Return (X, Y) of the center of cell containing provided text 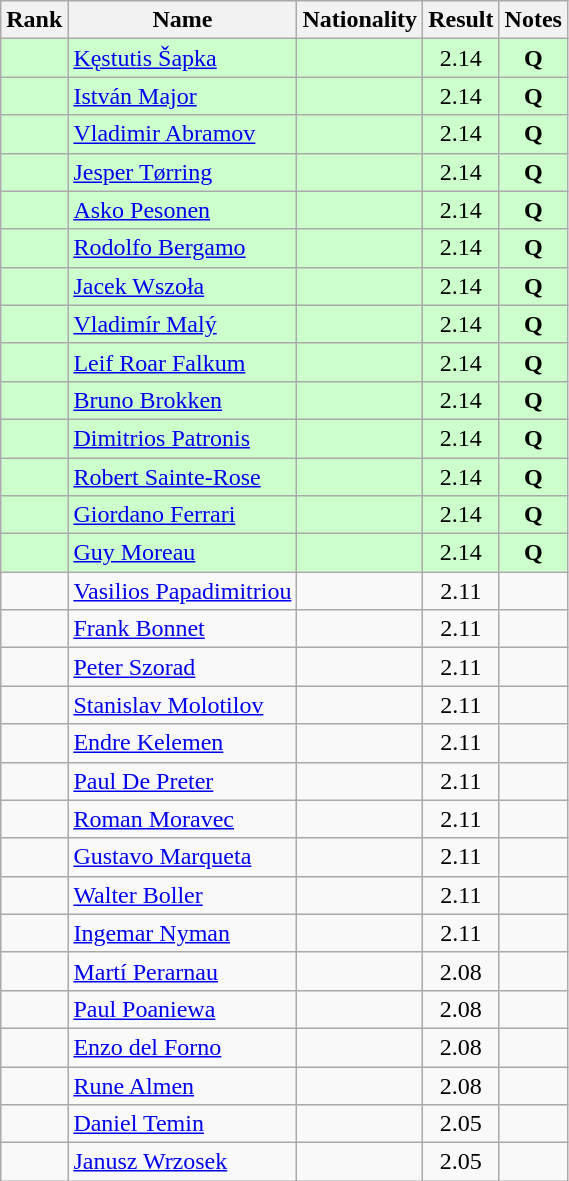
Vladimir Abramov (182, 134)
Vasilios Papadimitriou (182, 591)
Robert Sainte-Rose (182, 477)
Nationality (360, 20)
Rune Almen (182, 1085)
Walter Boller (182, 895)
Leif Roar Falkum (182, 362)
Enzo del Forno (182, 1047)
Name (182, 20)
Daniel Temin (182, 1124)
Jacek Wszoła (182, 286)
Gustavo Marqueta (182, 857)
Stanislav Molotilov (182, 705)
Martí Perarnau (182, 971)
Asko Pesonen (182, 210)
Ingemar Nyman (182, 933)
Rank (34, 20)
Roman Moravec (182, 819)
Peter Szorad (182, 667)
Kęstutis Šapka (182, 58)
Result (461, 20)
Frank Bonnet (182, 629)
Rodolfo Bergamo (182, 248)
Vladimír Malý (182, 324)
Jesper Tørring (182, 172)
Paul Poaniewa (182, 1009)
Janusz Wrzosek (182, 1162)
Giordano Ferrari (182, 515)
Bruno Brokken (182, 400)
Guy Moreau (182, 553)
Notes (533, 20)
Paul De Preter (182, 781)
Dimitrios Patronis (182, 438)
Endre Kelemen (182, 743)
István Major (182, 96)
